Pinpoint the cell where the given text exists, returning its (X, Y) midpoint coordinate. 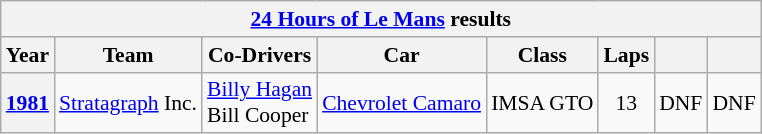
1981 (28, 102)
Laps (626, 55)
Class (542, 55)
Stratagraph Inc. (128, 102)
13 (626, 102)
Billy Hagan Bill Cooper (260, 102)
Co-Drivers (260, 55)
IMSA GTO (542, 102)
Chevrolet Camaro (402, 102)
24 Hours of Le Mans results (381, 19)
Year (28, 55)
Team (128, 55)
Car (402, 55)
